Pinpoint the cell where the given text exists, returning its (x, y) midpoint coordinate. 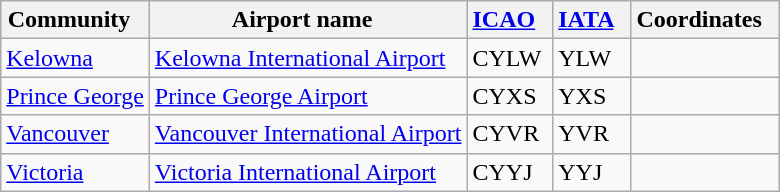
Coordinates (705, 20)
CYYJ (510, 172)
ICAO (510, 20)
Vancouver International Airport (308, 134)
IATA (592, 20)
CYLW (510, 58)
CYVR (510, 134)
YVR (592, 134)
Prince George Airport (308, 96)
Kelowna (76, 58)
Community (76, 20)
YYJ (592, 172)
Victoria International Airport (308, 172)
Kelowna International Airport (308, 58)
YXS (592, 96)
Vancouver (76, 134)
Airport name (308, 20)
Prince George (76, 96)
YLW (592, 58)
Victoria (76, 172)
CYXS (510, 96)
